Scan for the cell matching the given text and deliver its (X, Y) coordinate at center. 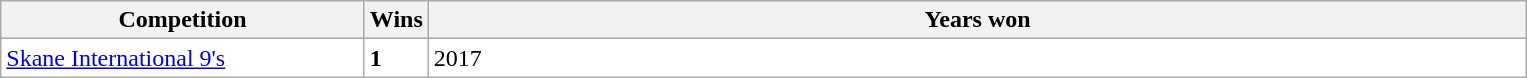
Years won (978, 20)
1 (396, 58)
2017 (978, 58)
Wins (396, 20)
Competition (183, 20)
Skane International 9's (183, 58)
